Capture the cell that displays the provided text and extract its [X, Y] central coordinate. 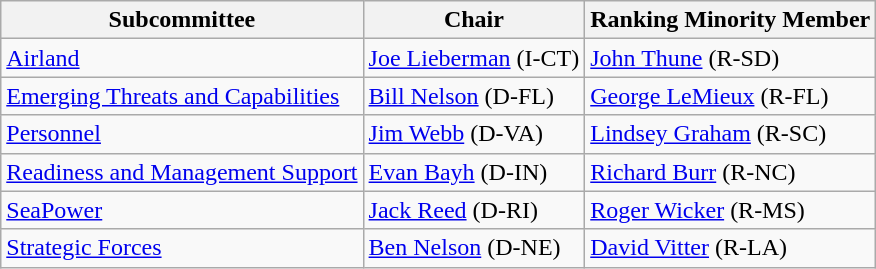
Ben Nelson (D-NE) [474, 248]
George LeMieux (R-FL) [730, 96]
David Vitter (R-LA) [730, 248]
Joe Lieberman (I-CT) [474, 58]
Roger Wicker (R-MS) [730, 210]
Bill Nelson (D-FL) [474, 96]
Lindsey Graham (R-SC) [730, 134]
Chair [474, 20]
Richard Burr (R-NC) [730, 172]
Ranking Minority Member [730, 20]
Emerging Threats and Capabilities [182, 96]
Evan Bayh (D-IN) [474, 172]
Readiness and Management Support [182, 172]
Jim Webb (D-VA) [474, 134]
Subcommittee [182, 20]
John Thune (R-SD) [730, 58]
SeaPower [182, 210]
Personnel [182, 134]
Jack Reed (D-RI) [474, 210]
Strategic Forces [182, 248]
Airland [182, 58]
